Return the [x, y] coordinate for the center point of the cell that contains the specified text.  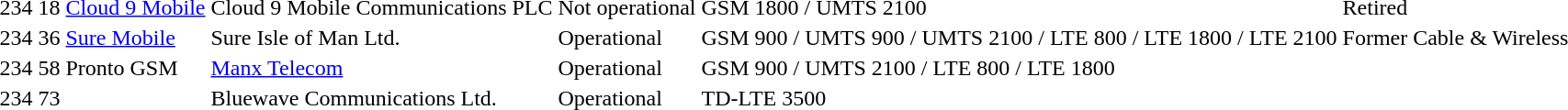
36 [50, 38]
GSM 900 / UMTS 900 / UMTS 2100 / LTE 800 / LTE 1800 / LTE 2100 [1020, 38]
Sure Mobile [136, 38]
58 [50, 68]
Sure Isle of Man Ltd. [382, 38]
Manx Telecom [382, 68]
Pronto GSM [136, 68]
GSM 900 / UMTS 2100 / LTE 800 / LTE 1800 [1020, 68]
